Locate the cell with the specified text and output its [X, Y] center coordinate. 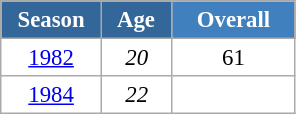
20 [136, 58]
1984 [52, 95]
Overall [234, 20]
Age [136, 20]
Season [52, 20]
61 [234, 58]
22 [136, 95]
1982 [52, 58]
